From the cell containing the given text, extract its center point as [x, y] coordinate. 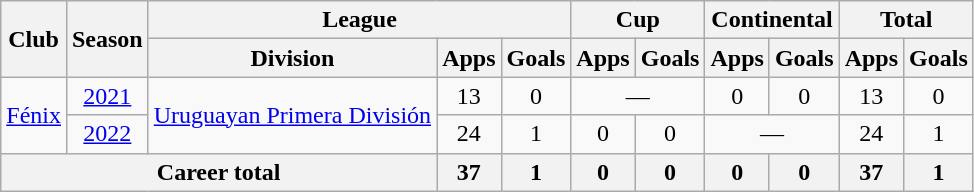
Fénix [34, 115]
Club [34, 39]
Season [107, 39]
Total [906, 20]
Career total [219, 172]
Division [292, 58]
Uruguayan Primera División [292, 115]
Continental [772, 20]
2021 [107, 96]
2022 [107, 134]
Cup [638, 20]
League [360, 20]
